Pinpoint the cell where the given text exists, returning its [x, y] midpoint coordinate. 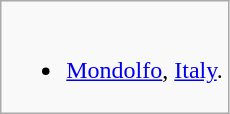
Mondolfo, Italy. [114, 58]
